Output the [x, y] coordinate of the center of the cell containing the given text.  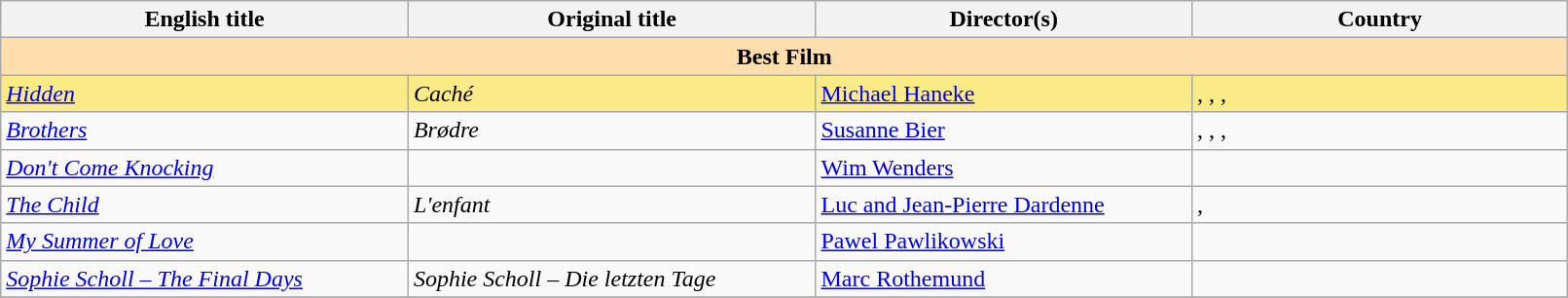
Director(s) [1003, 19]
Pawel Pawlikowski [1003, 242]
Caché [611, 93]
Best Film [784, 56]
Hidden [204, 93]
Sophie Scholl – Die letzten Tage [611, 279]
My Summer of Love [204, 242]
Michael Haneke [1003, 93]
Marc Rothemund [1003, 279]
Wim Wenders [1003, 168]
, [1379, 205]
Susanne Bier [1003, 130]
Sophie Scholl – The Final Days [204, 279]
English title [204, 19]
The Child [204, 205]
L'enfant [611, 205]
Don't Come Knocking [204, 168]
Country [1379, 19]
Brothers [204, 130]
Luc and Jean-Pierre Dardenne [1003, 205]
Brødre [611, 130]
Original title [611, 19]
